Search for the cell housing the specified text and yield its (X, Y) center coordinate. 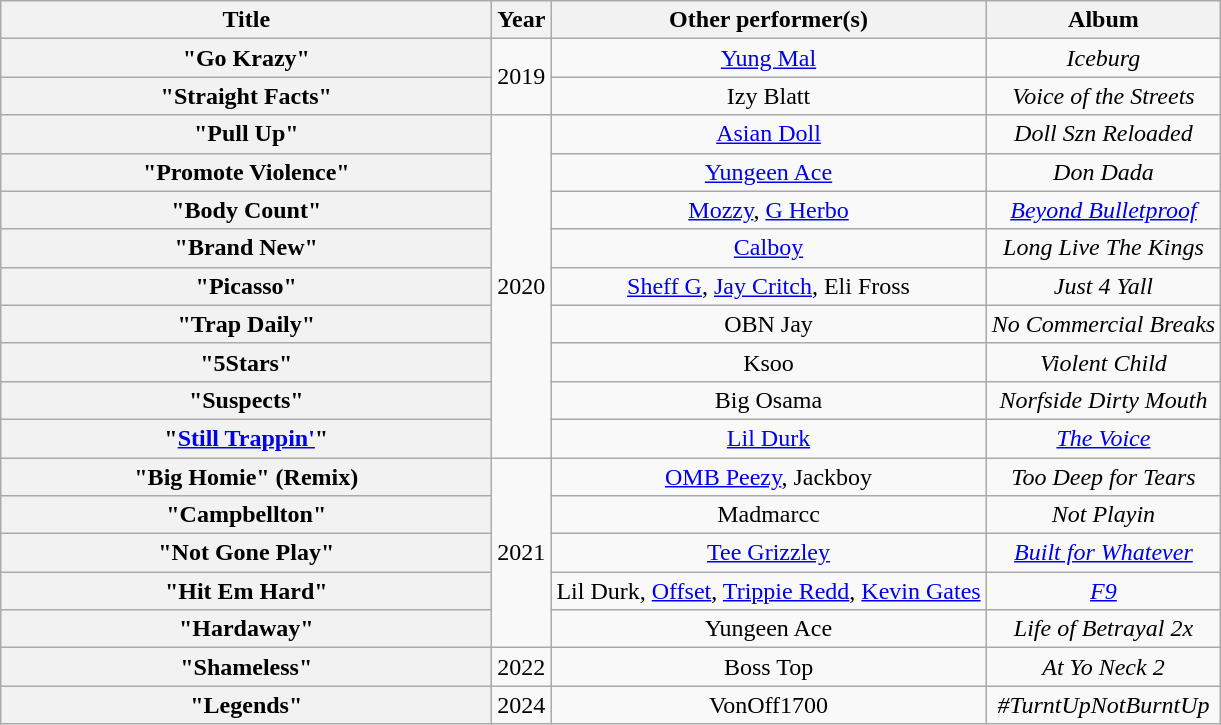
"Brand New" (246, 248)
Izy Blatt (768, 96)
"Legends" (246, 705)
"Big Homie" (Remix) (246, 477)
Ksoo (768, 362)
Too Deep for Tears (1104, 477)
"Still Trappin'" (246, 438)
Long Live The Kings (1104, 248)
OBN Jay (768, 324)
"Go Krazy" (246, 58)
"Picasso" (246, 286)
Lil Durk, Offset, Trippie Redd, Kevin Gates (768, 591)
Big Osama (768, 400)
At Yo Neck 2 (1104, 667)
"Pull Up" (246, 134)
"Trap Daily" (246, 324)
Voice of the Streets (1104, 96)
Year (522, 20)
Tee Grizzley (768, 553)
Madmarcc (768, 515)
Norfside Dirty Mouth (1104, 400)
"Straight Facts" (246, 96)
Other performer(s) (768, 20)
"Promote Violence" (246, 172)
Built for Whatever (1104, 553)
Doll Szn Reloaded (1104, 134)
2022 (522, 667)
Yung Mal (768, 58)
Not Playin (1104, 515)
Mozzy, G Herbo (768, 210)
VonOff1700 (768, 705)
"Hit Em Hard" (246, 591)
"Body Count" (246, 210)
"Campbellton" (246, 515)
#TurntUpNotBurntUp (1104, 705)
Just 4 Yall (1104, 286)
2024 (522, 705)
Don Dada (1104, 172)
2019 (522, 77)
"Shameless" (246, 667)
Lil Durk (768, 438)
Beyond Bulletproof (1104, 210)
Violent Child (1104, 362)
The Voice (1104, 438)
Title (246, 20)
OMB Peezy, Jackboy (768, 477)
F9 (1104, 591)
Album (1104, 20)
"Hardaway" (246, 629)
Boss Top (768, 667)
Calboy (768, 248)
"Suspects" (246, 400)
Life of Betrayal 2x (1104, 629)
Asian Doll (768, 134)
Iceburg (1104, 58)
Sheff G, Jay Critch, Eli Fross (768, 286)
"Not Gone Play" (246, 553)
2020 (522, 286)
"5Stars" (246, 362)
2021 (522, 553)
No Commercial Breaks (1104, 324)
